From the cell containing the given text, extract its center point as [X, Y] coordinate. 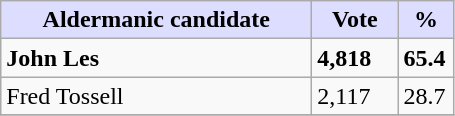
Fred Tossell [156, 96]
2,117 [355, 96]
4,818 [355, 58]
65.4 [426, 58]
Aldermanic candidate [156, 20]
Vote [355, 20]
John Les [156, 58]
% [426, 20]
28.7 [426, 96]
